Extract the (X, Y) coordinate from the center of the cell holding the provided text.  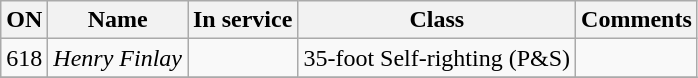
Class (437, 20)
Name (118, 20)
Henry Finlay (118, 58)
35-foot Self-righting (P&S) (437, 58)
Comments (637, 20)
In service (243, 20)
618 (24, 58)
ON (24, 20)
